Capture the cell that displays the provided text and extract its [X, Y] central coordinate. 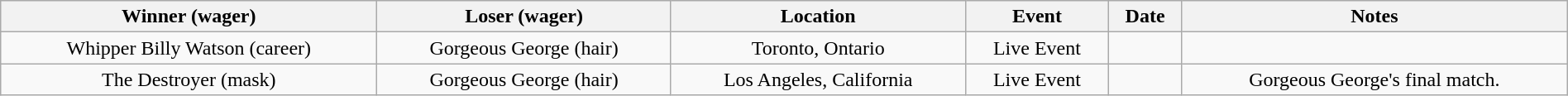
Whipper Billy Watson (career) [189, 48]
Gorgeous George's final match. [1374, 79]
Date [1145, 17]
Event [1037, 17]
Winner (wager) [189, 17]
Notes [1374, 17]
Location [818, 17]
Toronto, Ontario [818, 48]
Los Angeles, California [818, 79]
Loser (wager) [524, 17]
The Destroyer (mask) [189, 79]
